Pinpoint the cell where the given text exists, returning its [X, Y] midpoint coordinate. 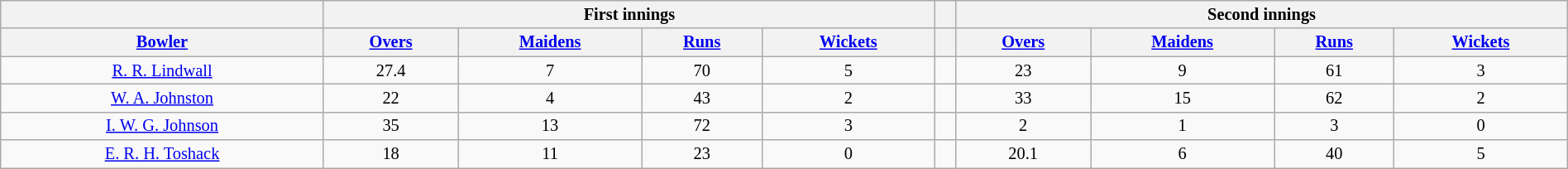
I. W. G. Johnson [162, 126]
11 [550, 154]
20.1 [1024, 154]
6 [1182, 154]
72 [701, 126]
61 [1335, 70]
R. R. Lindwall [162, 70]
27.4 [390, 70]
Bowler [162, 42]
9 [1182, 70]
4 [550, 98]
1 [1182, 126]
35 [390, 126]
W. A. Johnston [162, 98]
Second innings [1262, 14]
First innings [629, 14]
18 [390, 154]
E. R. H. Toshack [162, 154]
22 [390, 98]
13 [550, 126]
70 [701, 70]
15 [1182, 98]
7 [550, 70]
62 [1335, 98]
40 [1335, 154]
33 [1024, 98]
43 [701, 98]
